Search for the cell housing the specified text and yield its (x, y) center coordinate. 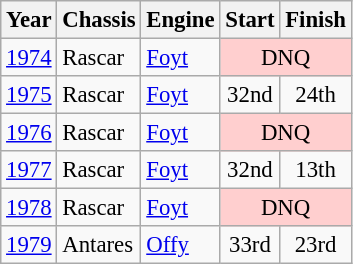
Chassis (99, 20)
Year (29, 20)
1975 (29, 95)
1978 (29, 208)
Finish (316, 20)
24th (316, 95)
Antares (99, 245)
Engine (180, 20)
33rd (250, 245)
Start (250, 20)
1977 (29, 170)
23rd (316, 245)
1976 (29, 133)
1974 (29, 58)
Offy (180, 245)
13th (316, 170)
1979 (29, 245)
